Output the [x, y] coordinate of the center of the cell containing the given text.  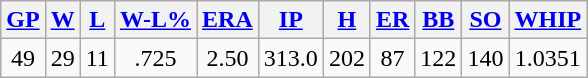
87 [392, 58]
1.0351 [548, 58]
L [97, 20]
GP [23, 20]
49 [23, 58]
122 [438, 58]
W [62, 20]
SO [486, 20]
BB [438, 20]
WHIP [548, 20]
ERA [228, 20]
11 [97, 58]
ER [392, 20]
313.0 [290, 58]
140 [486, 58]
2.50 [228, 58]
202 [346, 58]
29 [62, 58]
H [346, 20]
IP [290, 20]
W-L% [155, 20]
.725 [155, 58]
